Detect which cell encompasses the target text, then output its [X, Y] center coordinate. 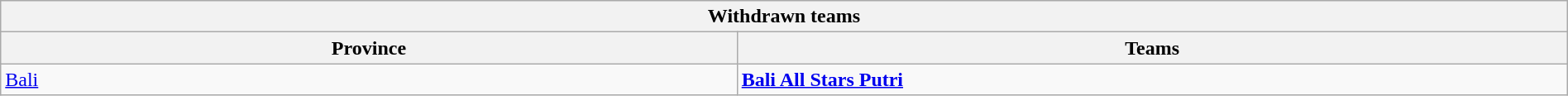
Teams [1152, 48]
Bali [369, 79]
Province [369, 48]
Withdrawn teams [784, 17]
Bali All Stars Putri [1152, 79]
